Return the [x, y] coordinate for the center point of the cell that contains the specified text.  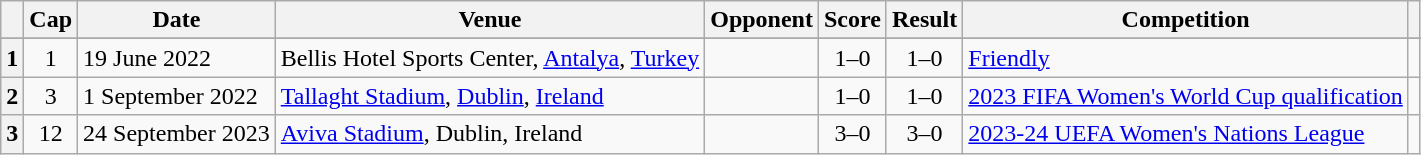
Date [177, 20]
24 September 2023 [177, 134]
Aviva Stadium, Dublin, Ireland [490, 134]
Tallaght Stadium, Dublin, Ireland [490, 96]
2023 FIFA Women's World Cup qualification [1186, 96]
Cap [51, 20]
12 [51, 134]
Result [924, 20]
1 September 2022 [177, 96]
Opponent [762, 20]
19 June 2022 [177, 58]
Score [852, 20]
Venue [490, 20]
2 [12, 96]
Competition [1186, 20]
Bellis Hotel Sports Center, Antalya, Turkey [490, 58]
Friendly [1186, 58]
2023-24 UEFA Women's Nations League [1186, 134]
